Return [x, y] of the center of cell containing provided text 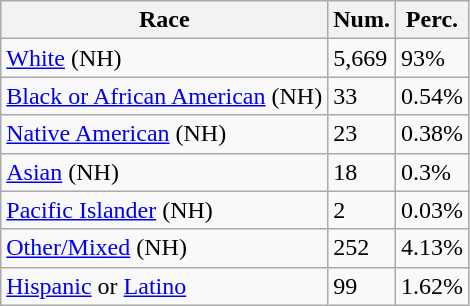
Asian (NH) [164, 172]
Black or African American (NH) [164, 96]
Num. [362, 20]
23 [362, 134]
1.62% [432, 286]
5,669 [362, 58]
Hispanic or Latino [164, 286]
0.38% [432, 134]
Native American (NH) [164, 134]
Perc. [432, 20]
252 [362, 248]
White (NH) [164, 58]
0.03% [432, 210]
2 [362, 210]
99 [362, 286]
Other/Mixed (NH) [164, 248]
0.54% [432, 96]
0.3% [432, 172]
33 [362, 96]
18 [362, 172]
Pacific Islander (NH) [164, 210]
93% [432, 58]
4.13% [432, 248]
Race [164, 20]
